Return the (x, y) coordinate for the center point of the cell that contains the specified text.  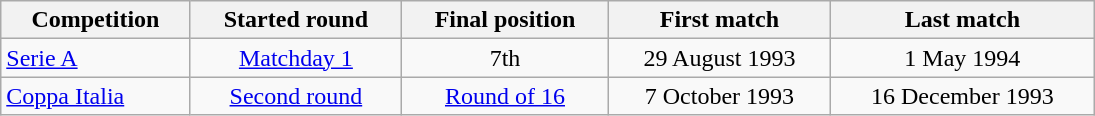
First match (719, 20)
Competition (96, 20)
Round of 16 (506, 96)
Final position (506, 20)
29 August 1993 (719, 58)
16 December 1993 (962, 96)
Started round (296, 20)
7th (506, 58)
Serie A (96, 58)
Second round (296, 96)
Last match (962, 20)
Coppa Italia (96, 96)
1 May 1994 (962, 58)
Matchday 1 (296, 58)
7 October 1993 (719, 96)
